Detect which cell encompasses the target text, then output its [x, y] center coordinate. 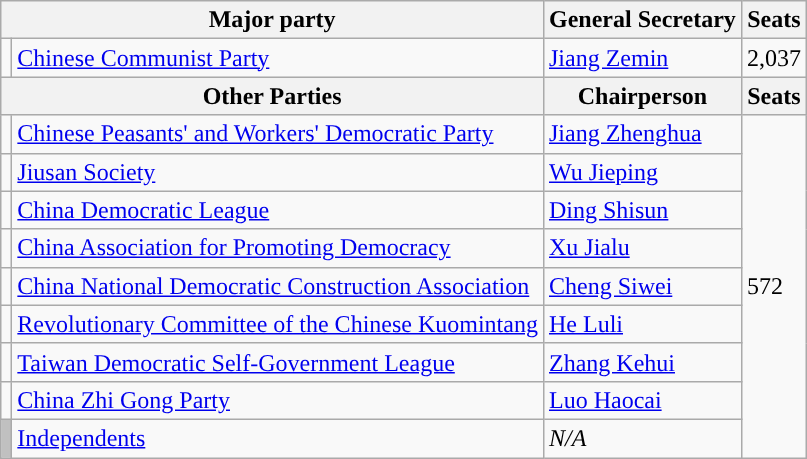
Major party [272, 20]
N/A [642, 438]
China National Democratic Construction Association [278, 286]
2,037 [774, 58]
China Association for Promoting Democracy [278, 248]
Cheng Siwei [642, 286]
China Democratic League [278, 210]
Xu Jialu [642, 248]
Jiusan Society [278, 172]
Jiang Zhenghua [642, 134]
Chinese Peasants' and Workers' Democratic Party [278, 134]
General Secretary [642, 20]
Chairperson [642, 96]
Chinese Communist Party [278, 58]
Zhang Kehui [642, 362]
Luo Haocai [642, 400]
Jiang Zemin [642, 58]
China Zhi Gong Party [278, 400]
Wu Jieping [642, 172]
Other Parties [272, 96]
Ding Shisun [642, 210]
Taiwan Democratic Self-Government League [278, 362]
He Luli [642, 324]
Revolutionary Committee of the Chinese Kuomintang [278, 324]
Independents [278, 438]
572 [774, 286]
